For the text-containing cell, return its midpoint in [X, Y] coordinate format. 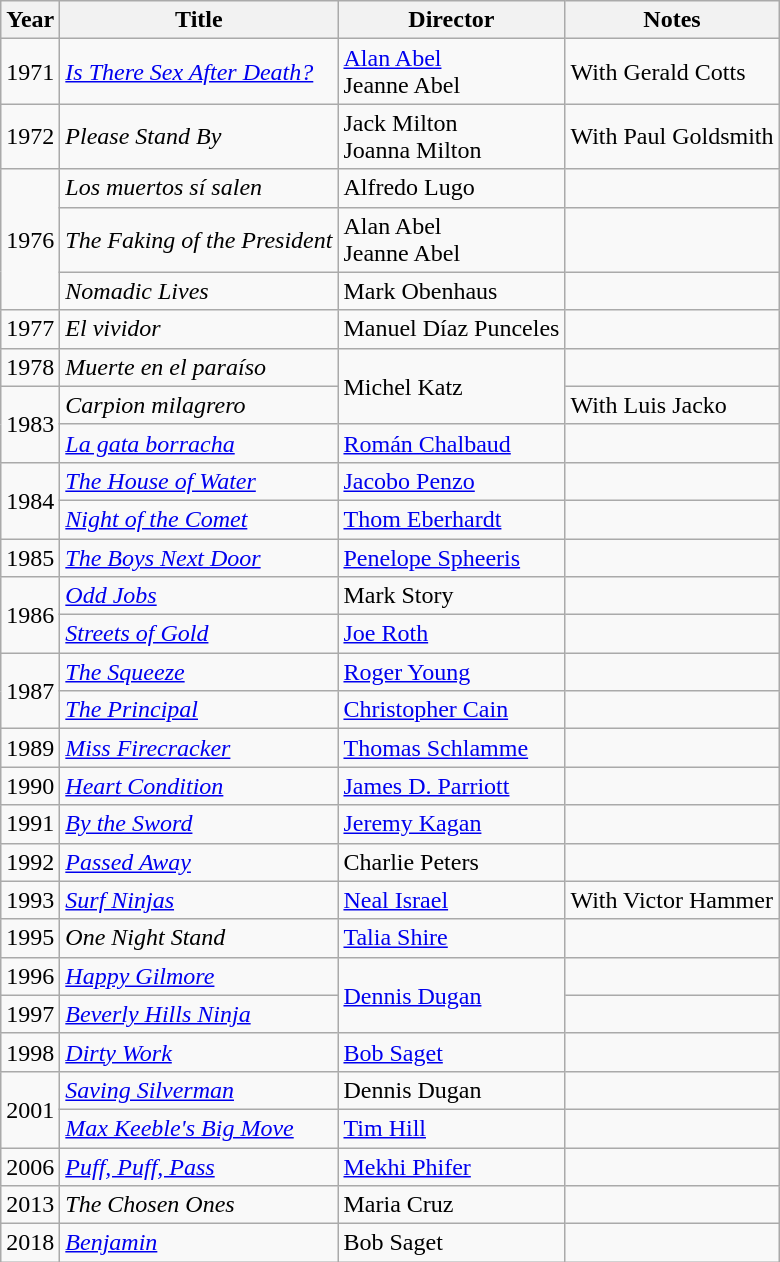
One Night Stand [199, 938]
Muerte en el paraíso [199, 367]
1986 [30, 615]
1990 [30, 786]
The Principal [199, 710]
Maria Cruz [452, 1205]
1987 [30, 691]
1997 [30, 1014]
2013 [30, 1205]
Jeremy Kagan [452, 824]
Jacobo Penzo [452, 481]
Michel Katz [452, 386]
2006 [30, 1167]
1985 [30, 557]
Puff, Puff, Pass [199, 1167]
1996 [30, 976]
By the Sword [199, 824]
Roger Young [452, 672]
Happy Gilmore [199, 976]
Talia Shire [452, 938]
Year [30, 20]
Mark Story [452, 596]
With Victor Hammer [672, 900]
The House of Water [199, 481]
Jack MiltonJoanna Milton [452, 136]
1991 [30, 824]
Mekhi Phifer [452, 1167]
Max Keeble's Big Move [199, 1128]
Carpion milagrero [199, 405]
Los muertos sí salen [199, 188]
Alfredo Lugo [452, 188]
The Faking of the President [199, 240]
Román Chalbaud [452, 443]
1977 [30, 329]
Director [452, 20]
With Paul Goldsmith [672, 136]
Saving Silverman [199, 1090]
Mark Obenhaus [452, 291]
Charlie Peters [452, 862]
Neal Israel [452, 900]
1976 [30, 240]
With Gerald Cotts [672, 72]
1971 [30, 72]
Christopher Cain [452, 710]
Thomas Schlamme [452, 748]
El vividor [199, 329]
James D. Parriott [452, 786]
2001 [30, 1109]
Dirty Work [199, 1052]
Manuel Díaz Punceles [452, 329]
Surf Ninjas [199, 900]
Heart Condition [199, 786]
Streets of Gold [199, 634]
The Squeeze [199, 672]
1978 [30, 367]
2018 [30, 1243]
Benjamin [199, 1243]
1989 [30, 748]
Notes [672, 20]
Penelope Spheeris [452, 557]
Beverly Hills Ninja [199, 1014]
Passed Away [199, 862]
The Boys Next Door [199, 557]
The Chosen Ones [199, 1205]
Is There Sex After Death? [199, 72]
Miss Firecracker [199, 748]
Nomadic Lives [199, 291]
With Luis Jacko [672, 405]
Joe Roth [452, 634]
Night of the Comet [199, 519]
La gata borracha [199, 443]
Tim Hill [452, 1128]
1998 [30, 1052]
1983 [30, 424]
Thom Eberhardt [452, 519]
1993 [30, 900]
1984 [30, 500]
1992 [30, 862]
Title [199, 20]
Odd Jobs [199, 596]
1972 [30, 136]
1995 [30, 938]
Please Stand By [199, 136]
